Extract the (X, Y) coordinate from the center of the cell holding the provided text.  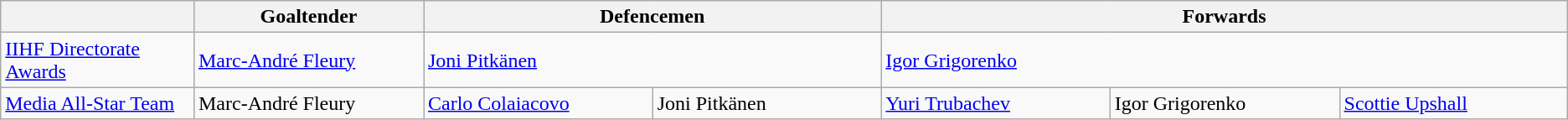
Goaltender (308, 17)
Forwards (1225, 17)
Carlo Colaiacovo (539, 103)
Defencemen (652, 17)
Scottie Upshall (1453, 103)
Media All-Star Team (97, 103)
IIHF Directorate Awards (97, 60)
Yuri Trubachev (995, 103)
